For the text-containing cell, return its midpoint in (x, y) coordinate format. 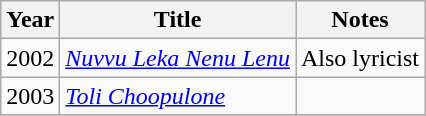
Notes (360, 20)
Nuvvu Leka Nenu Lenu (178, 58)
Year (30, 20)
Title (178, 20)
Also lyricist (360, 58)
2003 (30, 96)
Toli Choopulone (178, 96)
2002 (30, 58)
